Search for the cell housing the specified text and yield its [X, Y] center coordinate. 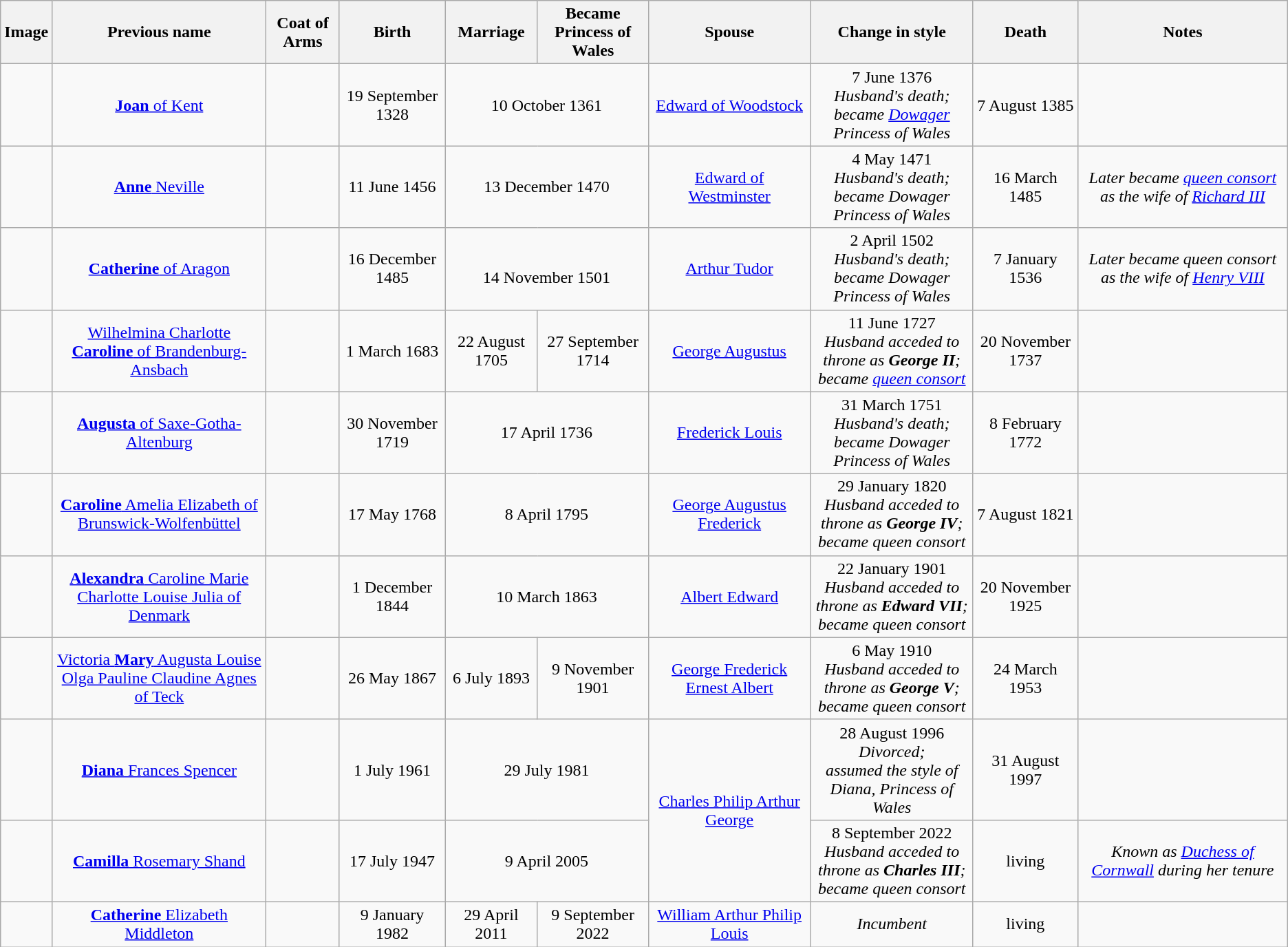
Anne Neville [160, 187]
Change in style [892, 32]
Became Princess of Wales [593, 32]
Marriage [491, 32]
29 April 2011 [491, 924]
Catherine Elizabeth Middleton [160, 924]
7 June 1376Husband's death;became Dowager Princess of Wales [892, 105]
17 April 1736 [546, 432]
31 August 1997 [1025, 769]
Caroline Amelia Elizabeth of Brunswick-Wolfenbüttel [160, 515]
8 February 1772 [1025, 432]
29 January 1820Husband acceded to throne as George IV;became queen consort [892, 515]
20 November 1737 [1025, 351]
Edward of Woodstock [729, 105]
Edward of Westminster [729, 187]
11 June 1727Husband acceded to throne as George II;became queen consort [892, 351]
9 January 1982 [392, 924]
Image [26, 32]
2 April 1502Husband's death;became Dowager Princess of Wales [892, 268]
7 August 1385 [1025, 105]
4 May 1471Husband's death;became Dowager Princess of Wales [892, 187]
31 March 1751Husband's death;became Dowager Princess of Wales [892, 432]
Coat of Arms [303, 32]
30 November 1719 [392, 432]
Frederick Louis [729, 432]
19 September 1328 [392, 105]
1 March 1683 [392, 351]
17 July 1947 [392, 860]
8 September 2022Husband acceded to throne as Charles III;became queen consort [892, 860]
Camilla Rosemary Shand [160, 860]
20 November 1925 [1025, 596]
Alexandra Caroline Marie Charlotte Louise Julia of Denmark [160, 596]
22 January 1901Husband acceded to throne as Edward VII;became queen consort [892, 596]
8 April 1795 [546, 515]
9 April 2005 [546, 860]
Augusta of Saxe-Gotha-Altenburg [160, 432]
6 May 1910Husband acceded to throne as George V;became queen consort [892, 679]
Notes [1182, 32]
26 May 1867 [392, 679]
Spouse [729, 32]
10 March 1863 [546, 596]
7 January 1536 [1025, 268]
Catherine of Aragon [160, 268]
6 July 1893 [491, 679]
9 November 1901 [593, 679]
William Arthur Philip Louis [729, 924]
Known as Duchess of Cornwall during her tenure [1182, 860]
Later became queen consort as the wife of Henry VIII [1182, 268]
22 August 1705 [491, 351]
Previous name [160, 32]
16 March 1485 [1025, 187]
10 October 1361 [546, 105]
17 May 1768 [392, 515]
24 March 1953 [1025, 679]
9 September 2022 [593, 924]
13 December 1470 [546, 187]
1 December 1844 [392, 596]
Albert Edward [729, 596]
28 August 1996Divorced;assumed the style of Diana, Princess of Wales [892, 769]
7 August 1821 [1025, 515]
27 September 1714 [593, 351]
29 July 1981 [546, 769]
Later became queen consort as the wife of Richard III [1182, 187]
Arthur Tudor [729, 268]
George Augustus Frederick [729, 515]
Incumbent [892, 924]
Birth [392, 32]
11 June 1456 [392, 187]
14 November 1501 [546, 268]
Wilhelmina Charlotte Caroline of Brandenburg-Ansbach [160, 351]
Diana Frances Spencer [160, 769]
George Frederick Ernest Albert [729, 679]
Joan of Kent [160, 105]
16 December 1485 [392, 268]
Victoria Mary Augusta Louise Olga Pauline Claudine Agnes of Teck [160, 679]
Death [1025, 32]
1 July 1961 [392, 769]
Charles Philip Arthur George [729, 811]
George Augustus [729, 351]
